From the cell containing the given text, extract its center point as (x, y) coordinate. 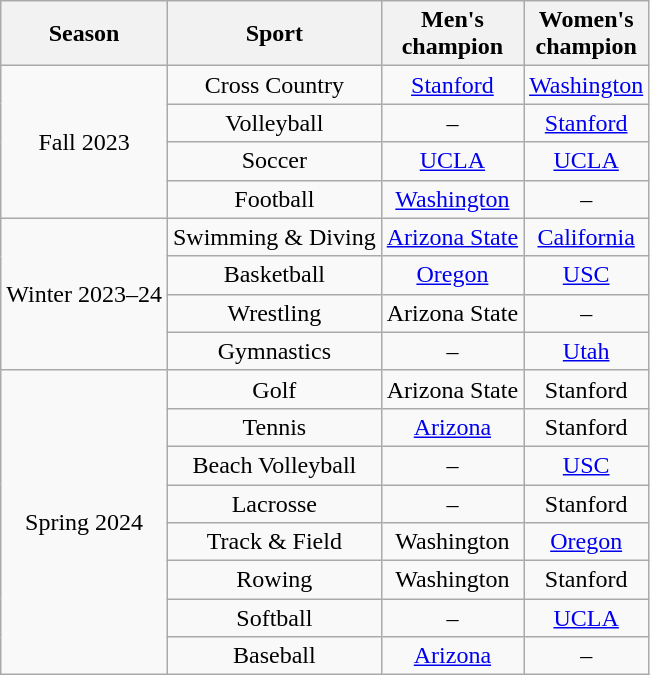
Rowing (274, 580)
Utah (586, 351)
Softball (274, 618)
Tennis (274, 427)
California (586, 237)
Wrestling (274, 313)
Sport (274, 34)
Men'schampion (452, 34)
Spring 2024 (84, 522)
Football (274, 199)
Season (84, 34)
Swimming & Diving (274, 237)
Beach Volleyball (274, 465)
Basketball (274, 275)
Volleyball (274, 123)
Fall 2023 (84, 142)
Baseball (274, 656)
Soccer (274, 161)
Cross Country (274, 85)
Track & Field (274, 542)
Lacrosse (274, 503)
Winter 2023–24 (84, 294)
Women'schampion (586, 34)
Golf (274, 389)
Gymnastics (274, 351)
